Identify which cell holds the provided text, then report its [x, y] central coordinate. 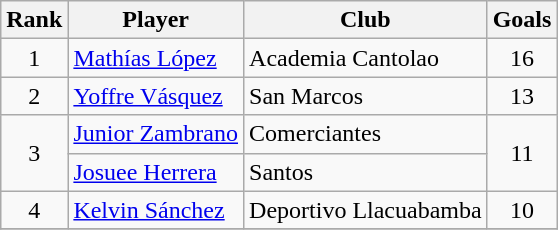
Josuee Herrera [156, 172]
3 [34, 153]
Santos [366, 172]
11 [522, 153]
4 [34, 210]
Yoffre Vásquez [156, 96]
Deportivo Llacuabamba [366, 210]
2 [34, 96]
Player [156, 20]
Goals [522, 20]
Comerciantes [366, 134]
Kelvin Sánchez [156, 210]
Academia Cantolao [366, 58]
16 [522, 58]
San Marcos [366, 96]
Junior Zambrano [156, 134]
Mathías López [156, 58]
1 [34, 58]
13 [522, 96]
10 [522, 210]
Club [366, 20]
Rank [34, 20]
